Identify which cell holds the provided text, then report its (X, Y) central coordinate. 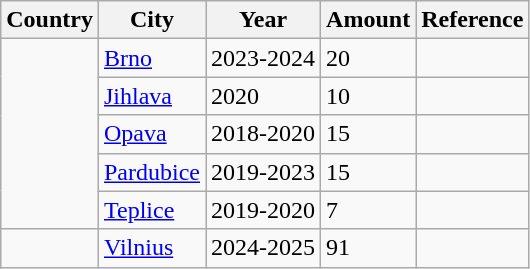
2024-2025 (264, 248)
Jihlava (152, 96)
10 (368, 96)
2019-2020 (264, 210)
91 (368, 248)
Year (264, 20)
Reference (472, 20)
Teplice (152, 210)
City (152, 20)
Vilnius (152, 248)
Brno (152, 58)
2019-2023 (264, 172)
20 (368, 58)
2020 (264, 96)
2018-2020 (264, 134)
Opava (152, 134)
Pardubice (152, 172)
2023-2024 (264, 58)
Amount (368, 20)
Country (50, 20)
7 (368, 210)
